Extract the [x, y] coordinate from the center of the cell holding the provided text.  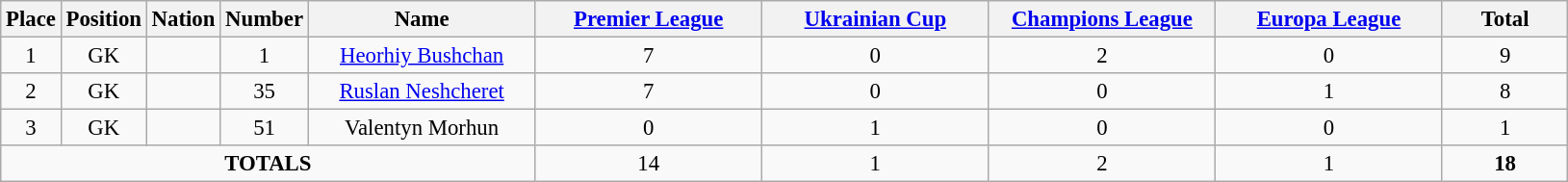
14 [649, 164]
Total [1505, 19]
Heorhiy Bushchan [422, 56]
Ukrainian Cup [876, 19]
Premier League [649, 19]
Europa League [1329, 19]
Champions League [1102, 19]
TOTALS [268, 164]
3 [31, 128]
35 [265, 91]
Valentyn Morhun [422, 128]
Name [422, 19]
Number [265, 19]
51 [265, 128]
Ruslan Neshcheret [422, 91]
18 [1505, 164]
Position [104, 19]
Nation [183, 19]
8 [1505, 91]
9 [1505, 56]
Place [31, 19]
